Find where the given text appears and provide that cell's center as [X, Y] coordinate. 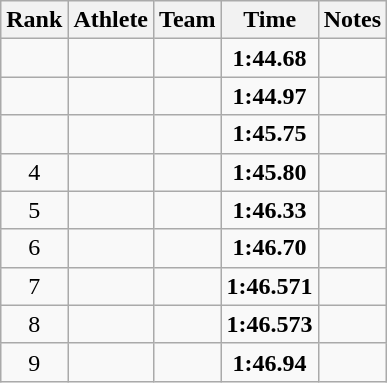
1:46.573 [270, 324]
8 [34, 324]
Athlete [111, 20]
4 [34, 172]
5 [34, 210]
1:44.97 [270, 96]
1:45.80 [270, 172]
1:45.75 [270, 134]
1:46.571 [270, 286]
1:46.70 [270, 248]
Team [188, 20]
Notes [352, 20]
1:46.33 [270, 210]
1:44.68 [270, 58]
9 [34, 362]
6 [34, 248]
1:46.94 [270, 362]
7 [34, 286]
Time [270, 20]
Rank [34, 20]
